Determine the [X, Y] coordinate at the center of the cell enclosing the given text.  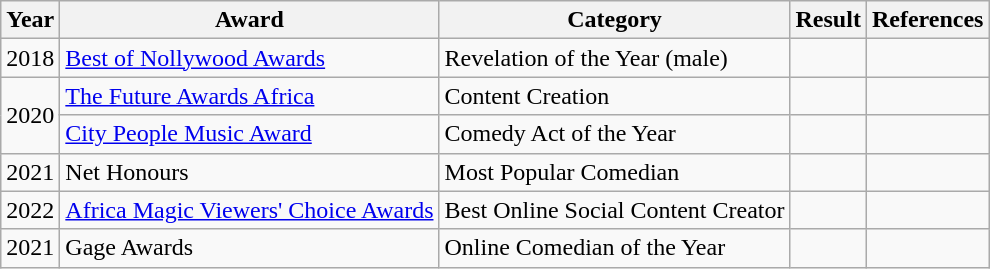
Year [30, 20]
The Future Awards Africa [250, 96]
2022 [30, 210]
Most Popular Comedian [614, 172]
Comedy Act of the Year [614, 134]
City People Music Award [250, 134]
Category [614, 20]
Revelation of the Year (male) [614, 58]
Gage Awards [250, 248]
Award [250, 20]
References [928, 20]
2018 [30, 58]
Result [828, 20]
Content Creation [614, 96]
Best of Nollywood Awards [250, 58]
Best Online Social Content Creator [614, 210]
Online Comedian of the Year [614, 248]
Africa Magic Viewers' Choice Awards [250, 210]
Net Honours [250, 172]
2020 [30, 115]
